Provide the (x, y) coordinate of the cell's center where the given text is located.  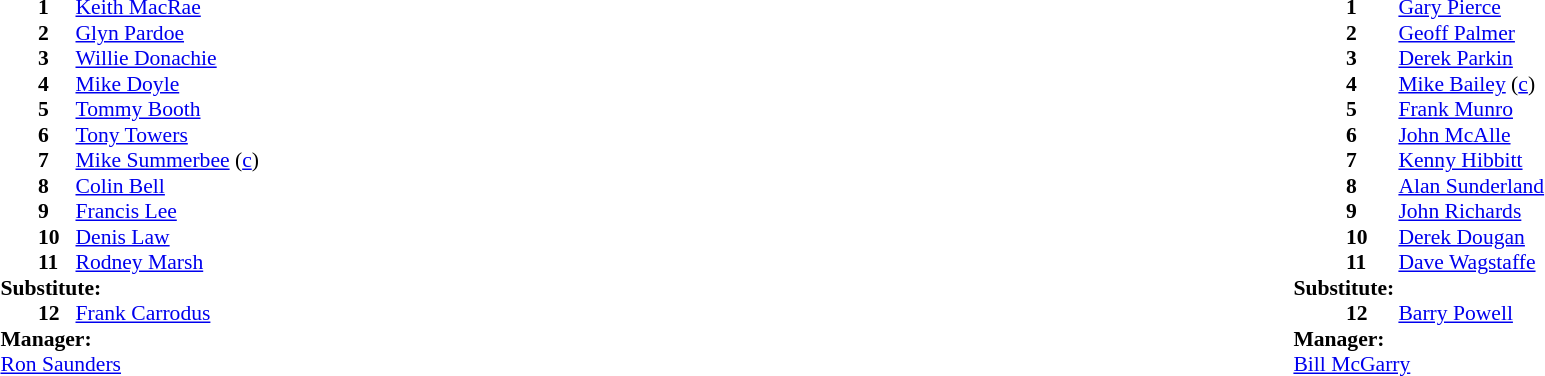
John Richards (1471, 211)
Mike Bailey (c) (1471, 84)
John McAlle (1471, 135)
Alan Sunderland (1471, 186)
Tony Towers (168, 135)
Mike Summerbee (c) (168, 161)
Willie Donachie (168, 59)
Kenny Hibbitt (1471, 161)
Frank Carrodus (168, 313)
Colin Bell (168, 186)
Dave Wagstaffe (1471, 263)
Mike Doyle (168, 84)
Frank Munro (1471, 109)
Glyn Pardoe (168, 33)
Francis Lee (168, 211)
Rodney Marsh (168, 263)
Derek Parkin (1471, 59)
Barry Powell (1471, 313)
Geoff Palmer (1471, 33)
Derek Dougan (1471, 237)
Tommy Booth (168, 109)
Denis Law (168, 237)
